Identify which cell holds the provided text, then report its (x, y) central coordinate. 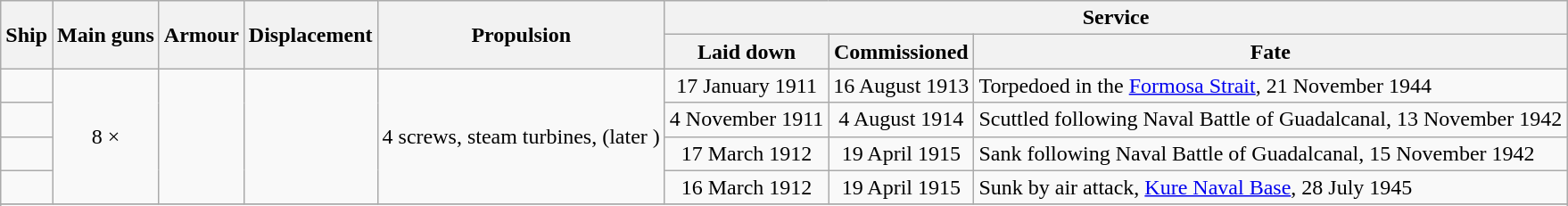
Fate (1270, 52)
Armour (202, 35)
8 × (106, 136)
Ship (27, 35)
Service (1115, 18)
Scuttled following Naval Battle of Guadalcanal, 13 November 1942 (1270, 119)
Sank following Naval Battle of Guadalcanal, 15 November 1942 (1270, 153)
Propulsion (521, 35)
16 March 1912 (746, 187)
4 August 1914 (901, 119)
Commissioned (901, 52)
Laid down (746, 52)
17 January 1911 (746, 86)
Main guns (106, 35)
4 screws, steam turbines, (later ) (521, 136)
16 August 1913 (901, 86)
17 March 1912 (746, 153)
Displacement (310, 35)
Torpedoed in the Formosa Strait, 21 November 1944 (1270, 86)
Sunk by air attack, Kure Naval Base, 28 July 1945 (1270, 187)
4 November 1911 (746, 119)
